Detect which cell encompasses the target text, then output its [X, Y] center coordinate. 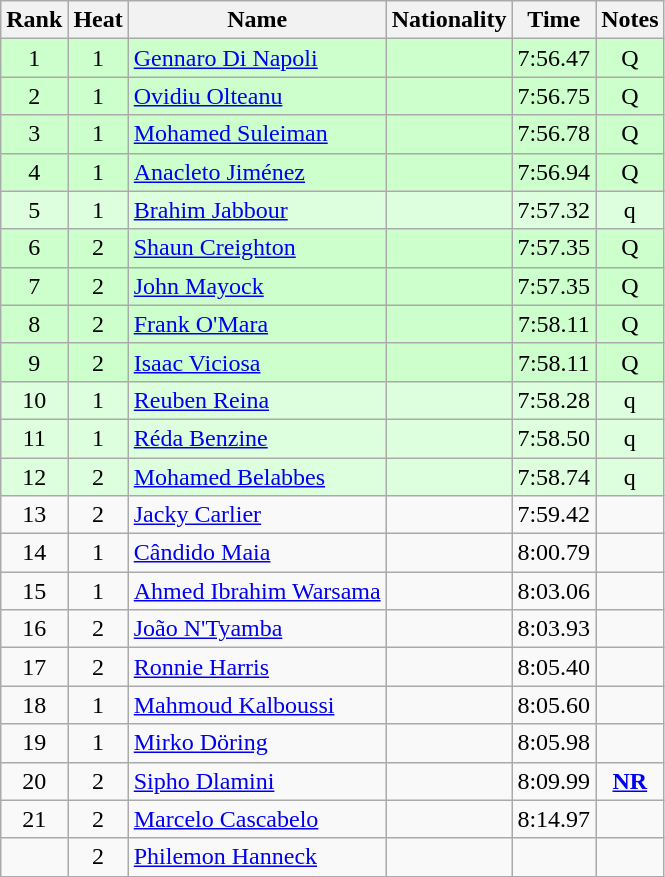
Ronnie Harris [257, 667]
8:05.98 [554, 743]
13 [34, 515]
7:59.42 [554, 515]
Philemon Hanneck [257, 857]
Gennaro Di Napoli [257, 58]
7:58.50 [554, 438]
Jacky Carlier [257, 515]
7:57.32 [554, 210]
Mohamed Belabbes [257, 477]
Rank [34, 20]
8 [34, 324]
8:14.97 [554, 819]
7:58.28 [554, 400]
Marcelo Cascabelo [257, 819]
Notes [630, 20]
14 [34, 553]
Mahmoud Kalboussi [257, 705]
Nationality [449, 20]
19 [34, 743]
8:05.40 [554, 667]
Mirko Döring [257, 743]
Isaac Viciosa [257, 362]
11 [34, 438]
20 [34, 781]
Shaun Creighton [257, 248]
7:58.74 [554, 477]
7:56.94 [554, 172]
Name [257, 20]
17 [34, 667]
6 [34, 248]
7:56.78 [554, 134]
Sipho Dlamini [257, 781]
8:00.79 [554, 553]
Reuben Reina [257, 400]
Brahim Jabbour [257, 210]
Ovidiu Olteanu [257, 96]
21 [34, 819]
18 [34, 705]
3 [34, 134]
16 [34, 629]
Anacleto Jiménez [257, 172]
João N'Tyamba [257, 629]
7:56.75 [554, 96]
5 [34, 210]
8:03.06 [554, 591]
8:05.60 [554, 705]
10 [34, 400]
7:56.47 [554, 58]
4 [34, 172]
Mohamed Suleiman [257, 134]
Réda Benzine [257, 438]
Cândido Maia [257, 553]
8:03.93 [554, 629]
15 [34, 591]
NR [630, 781]
Heat [98, 20]
8:09.99 [554, 781]
Ahmed Ibrahim Warsama [257, 591]
Frank O'Mara [257, 324]
12 [34, 477]
Time [554, 20]
John Mayock [257, 286]
7 [34, 286]
9 [34, 362]
